Determine the (x, y) coordinate at the center of the cell enclosing the given text.  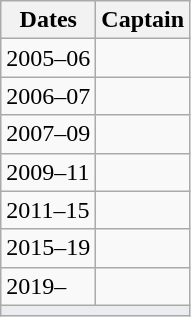
2006–07 (48, 96)
2019– (48, 286)
2005–06 (48, 58)
2009–11 (48, 172)
2007–09 (48, 134)
Dates (48, 20)
Captain (143, 20)
2015–19 (48, 248)
2011–15 (48, 210)
